Detect which cell encompasses the target text, then output its [X, Y] center coordinate. 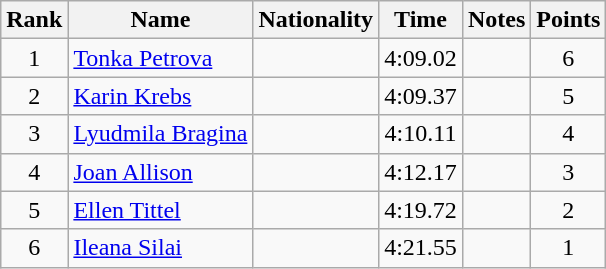
4:19.72 [421, 210]
4:10.11 [421, 134]
4:12.17 [421, 172]
4:09.02 [421, 58]
Karin Krebs [160, 96]
4:21.55 [421, 248]
Nationality [316, 20]
Notes [496, 20]
Time [421, 20]
Ileana Silai [160, 248]
Rank [34, 20]
Joan Allison [160, 172]
Name [160, 20]
Points [568, 20]
4:09.37 [421, 96]
Lyudmila Bragina [160, 134]
Ellen Tittel [160, 210]
Tonka Petrova [160, 58]
